For the text-containing cell, return its midpoint in [x, y] coordinate format. 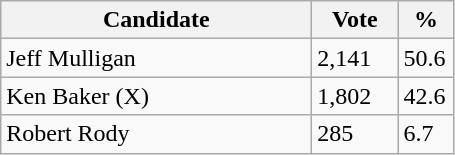
% [426, 20]
42.6 [426, 96]
Robert Rody [156, 134]
Jeff Mulligan [156, 58]
50.6 [426, 58]
Ken Baker (X) [156, 96]
6.7 [426, 134]
285 [355, 134]
2,141 [355, 58]
1,802 [355, 96]
Vote [355, 20]
Candidate [156, 20]
